Pinpoint the cell where the given text exists, returning its [x, y] midpoint coordinate. 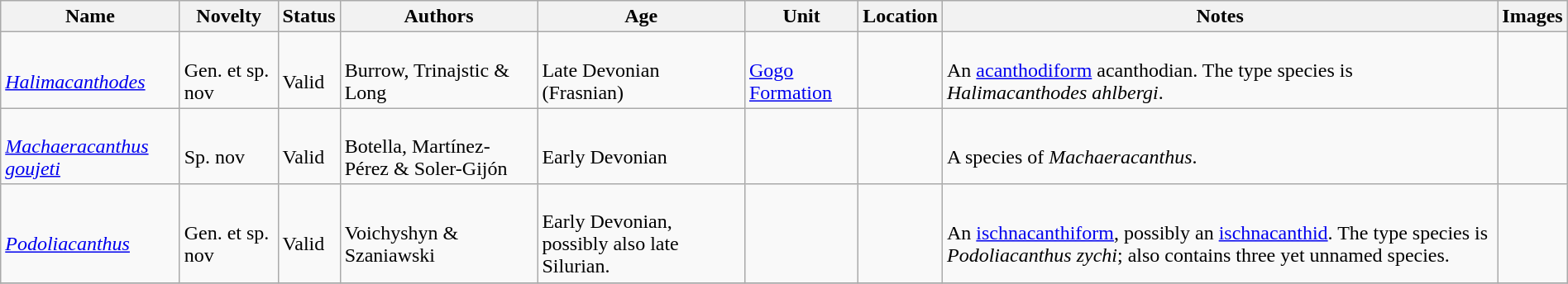
Early Devonian, possibly also late Silurian. [642, 233]
Late Devonian (Frasnian) [642, 70]
Sp. nov [228, 146]
Status [309, 17]
Age [642, 17]
Machaeracanthus goujeti [90, 146]
Podoliacanthus [90, 233]
An acanthodiform acanthodian. The type species is Halimacanthodes ahlbergi. [1219, 70]
Location [901, 17]
Images [1532, 17]
Novelty [228, 17]
Name [90, 17]
Unit [801, 17]
Early Devonian [642, 146]
Voichyshyn & Szaniawski [438, 233]
Botella, Martínez-Pérez & Soler-Gijón [438, 146]
Burrow, Trinajstic & Long [438, 70]
An ischnacanthiform, possibly an ischnacanthid. The type species is Podoliacanthus zychi; also contains three yet unnamed species. [1219, 233]
Notes [1219, 17]
Gogo Formation [801, 70]
Halimacanthodes [90, 70]
A species of Machaeracanthus. [1219, 146]
Authors [438, 17]
